Capture the cell that displays the provided text and extract its [x, y] central coordinate. 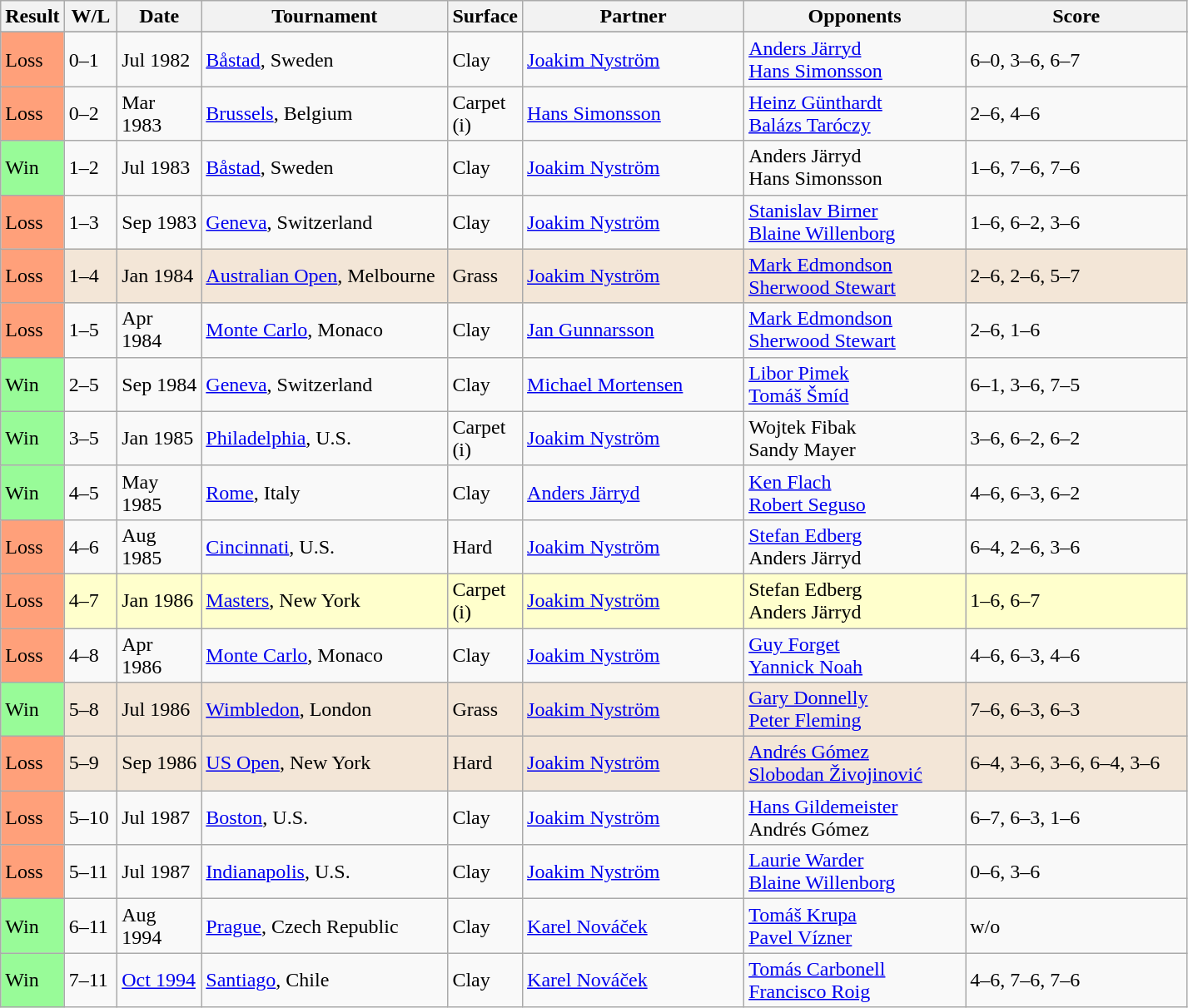
6–4, 3–6, 3–6, 6–4, 3–6 [1076, 764]
Wojtek Fibak Sandy Mayer [855, 438]
4–7 [91, 601]
6–1, 3–6, 7–5 [1076, 385]
Masters, New York [325, 601]
6–0, 3–6, 6–7 [1076, 60]
Apr 1984 [160, 330]
Michael Mortensen [634, 385]
Date [160, 17]
May 1985 [160, 493]
1–6, 6–2, 3–6 [1076, 221]
6–7, 6–3, 1–6 [1076, 817]
Santiago, Chile [325, 981]
0–2 [91, 113]
Libor Pimek Tomáš Šmíd [855, 385]
Jan Gunnarsson [634, 330]
Jan 1984 [160, 276]
4–8 [91, 654]
3–6, 6–2, 6–2 [1076, 438]
1–4 [91, 276]
Sep 1983 [160, 221]
Jul 1982 [160, 60]
2–6, 1–6 [1076, 330]
Jan 1985 [160, 438]
6–4, 2–6, 3–6 [1076, 546]
Oct 1994 [160, 981]
0–6, 3–6 [1076, 872]
6–11 [91, 926]
Guy Forget Yannick Noah [855, 654]
Australian Open, Melbourne [325, 276]
Tournament [325, 17]
Jul 1986 [160, 709]
Boston, U.S. [325, 817]
W/L [91, 17]
Anders Järryd [634, 493]
US Open, New York [325, 764]
Sep 1984 [160, 385]
Wimbledon, London [325, 709]
Laurie Warder Blaine Willenborg [855, 872]
Mar 1983 [160, 113]
Hans Simonsson [634, 113]
w/o [1076, 926]
Ken Flach Robert Seguso [855, 493]
Surface [485, 17]
Jan 1986 [160, 601]
Andrés Gómez Slobodan Živojinović [855, 764]
1–5 [91, 330]
Partner [634, 17]
5–8 [91, 709]
4–6, 7–6, 7–6 [1076, 981]
1–2 [91, 168]
Prague, Czech Republic [325, 926]
4–6 [91, 546]
Opponents [855, 17]
Heinz Günthardt Balázs Taróczy [855, 113]
Philadelphia, U.S. [325, 438]
Apr 1986 [160, 654]
Tomás Carbonell Francisco Roig [855, 981]
3–5 [91, 438]
2–6, 4–6 [1076, 113]
7–6, 6–3, 6–3 [1076, 709]
1–6, 6–7 [1076, 601]
Indianapolis, U.S. [325, 872]
4–6, 6–3, 4–6 [1076, 654]
Tomáš Krupa Pavel Vízner [855, 926]
Result [32, 17]
2–5 [91, 385]
7–11 [91, 981]
Aug 1994 [160, 926]
Hans Gildemeister Andrés Gómez [855, 817]
Cincinnati, U.S. [325, 546]
Jul 1983 [160, 168]
4–6, 6–3, 6–2 [1076, 493]
4–5 [91, 493]
5–9 [91, 764]
Score [1076, 17]
1–3 [91, 221]
Rome, Italy [325, 493]
Stanislav Birner Blaine Willenborg [855, 221]
0–1 [91, 60]
Gary Donnelly Peter Fleming [855, 709]
5–11 [91, 872]
1–6, 7–6, 7–6 [1076, 168]
5–10 [91, 817]
2–6, 2–6, 5–7 [1076, 276]
Aug 1985 [160, 546]
Brussels, Belgium [325, 113]
Sep 1986 [160, 764]
